Return the (x, y) coordinate for the center point of the cell that contains the specified text.  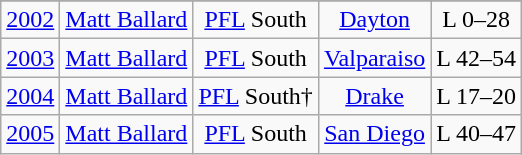
2005 (30, 134)
L 0–28 (476, 20)
Valparaiso (374, 58)
Drake (374, 96)
PFL South† (256, 96)
San Diego (374, 134)
Dayton (374, 20)
L 17–20 (476, 96)
L 40–47 (476, 134)
L 42–54 (476, 58)
2004 (30, 96)
2002 (30, 20)
2003 (30, 58)
